Identify which cell holds the provided text, then report its (x, y) central coordinate. 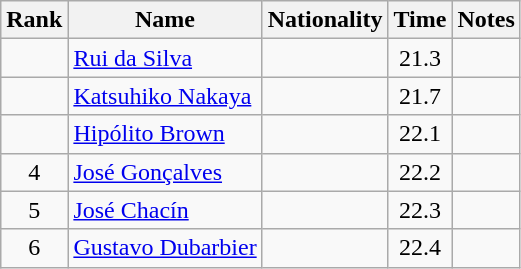
José Gonçalves (165, 172)
21.7 (420, 96)
6 (34, 248)
5 (34, 210)
4 (34, 172)
Hipólito Brown (165, 134)
Time (420, 20)
Gustavo Dubarbier (165, 248)
22.3 (420, 210)
22.4 (420, 248)
22.1 (420, 134)
Notes (486, 20)
Katsuhiko Nakaya (165, 96)
Rank (34, 20)
Nationality (325, 20)
Rui da Silva (165, 58)
22.2 (420, 172)
Name (165, 20)
José Chacín (165, 210)
21.3 (420, 58)
